Provide the [X, Y] coordinate of the cell's center where the given text is located.  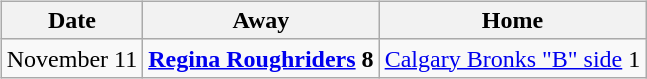
Regina Roughriders 8 [261, 58]
Home [512, 20]
November 11 [72, 58]
Calgary Bronks "B" side 1 [512, 58]
Away [261, 20]
Date [72, 20]
